Return (x, y) of the center of cell containing provided text 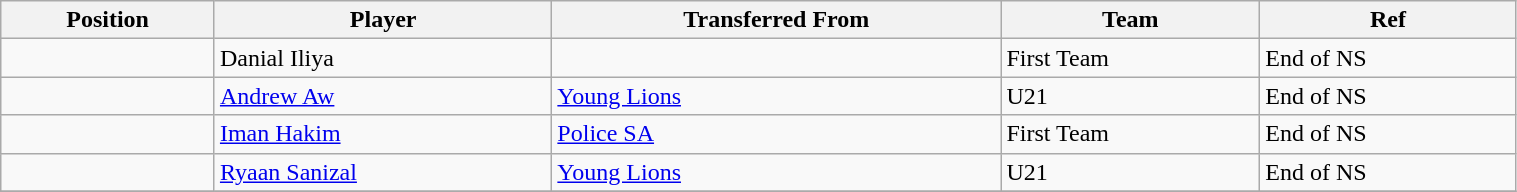
Position (108, 20)
Andrew Aw (382, 96)
Transferred From (776, 20)
Player (382, 20)
Team (1130, 20)
Danial Iliya (382, 58)
Iman Hakim (382, 134)
Police SA (776, 134)
Ref (1388, 20)
Ryaan Sanizal (382, 172)
